Scan for the cell matching the given text and deliver its [x, y] coordinate at center. 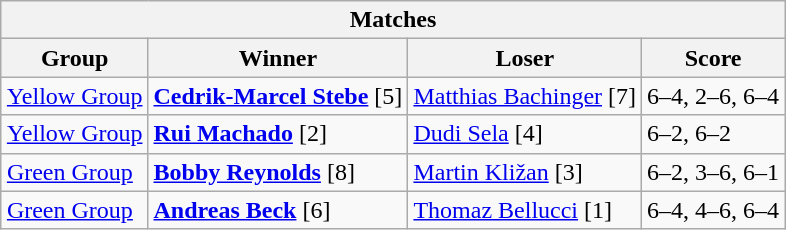
Matthias Bachinger [7] [525, 96]
Cedrik-Marcel Stebe [5] [278, 96]
6–4, 4–6, 6–4 [714, 210]
Martin Kližan [3] [525, 172]
Andreas Beck [6] [278, 210]
Score [714, 58]
Group [74, 58]
Dudi Sela [4] [525, 134]
Winner [278, 58]
Thomaz Bellucci [1] [525, 210]
Bobby Reynolds [8] [278, 172]
Matches [392, 20]
6–4, 2–6, 6–4 [714, 96]
6–2, 3–6, 6–1 [714, 172]
Rui Machado [2] [278, 134]
6–2, 6–2 [714, 134]
Loser [525, 58]
